For the text-containing cell, return its midpoint in [X, Y] coordinate format. 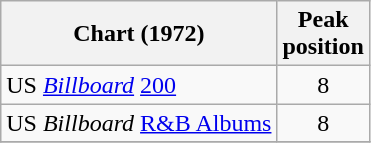
Peakposition [323, 34]
Chart (1972) [139, 34]
US Billboard R&B Albums [139, 123]
US Billboard 200 [139, 85]
